Output the [x, y] coordinate of the center of the cell containing the given text.  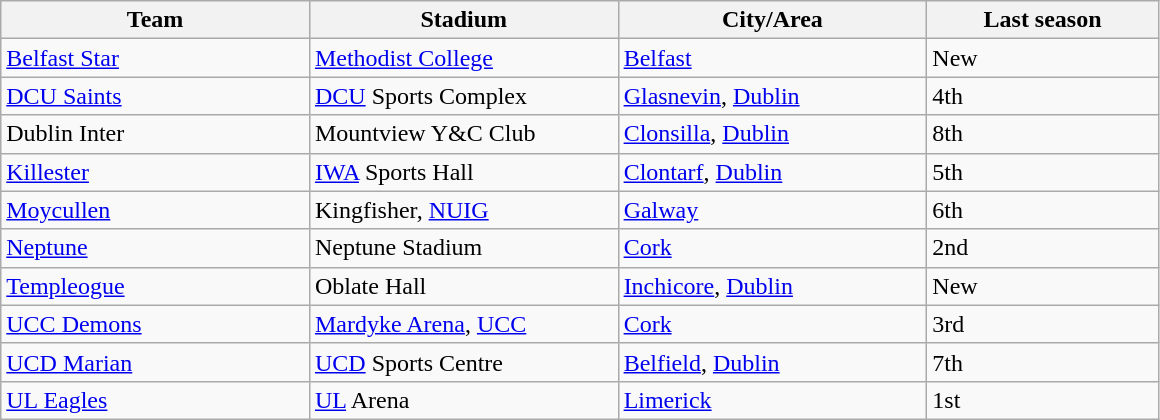
UCD Sports Centre [464, 362]
Last season [1043, 20]
Belfield, Dublin [772, 362]
Belfast [772, 58]
UCD Marian [156, 362]
Dublin Inter [156, 134]
Limerick [772, 400]
4th [1043, 96]
Glasnevin, Dublin [772, 96]
5th [1043, 172]
IWA Sports Hall [464, 172]
Templeogue [156, 286]
1st [1043, 400]
Methodist College [464, 58]
Galway [772, 210]
7th [1043, 362]
Stadium [464, 20]
Mountview Y&C Club [464, 134]
Killester [156, 172]
Neptune [156, 248]
Inchicore, Dublin [772, 286]
3rd [1043, 324]
6th [1043, 210]
Neptune Stadium [464, 248]
Mardyke Arena, UCC [464, 324]
Team [156, 20]
UCC Demons [156, 324]
DCU Sports Complex [464, 96]
Oblate Hall [464, 286]
8th [1043, 134]
Kingfisher, NUIG [464, 210]
Moycullen [156, 210]
Belfast Star [156, 58]
2nd [1043, 248]
Clonsilla, Dublin [772, 134]
DCU Saints [156, 96]
UL Arena [464, 400]
UL Eagles [156, 400]
Clontarf, Dublin [772, 172]
City/Area [772, 20]
